Determine the (x, y) coordinate at the center of the cell enclosing the given text.  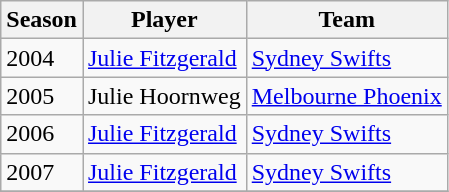
Melbourne Phoenix (346, 96)
2004 (42, 58)
2006 (42, 134)
Team (346, 20)
2007 (42, 172)
Player (164, 20)
2005 (42, 96)
Julie Hoornweg (164, 96)
Season (42, 20)
